Return [X, Y] of the center of cell containing provided text 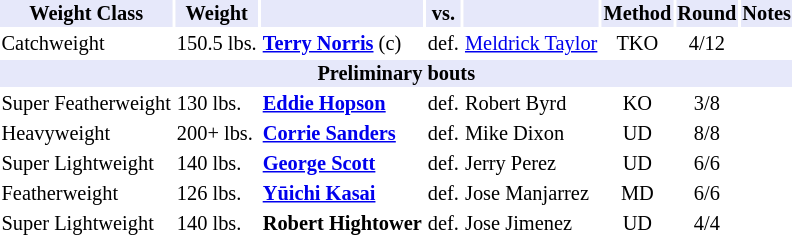
Terry Norris (c) [342, 44]
150.5 lbs. [216, 44]
140 lbs. [216, 164]
Jose Manjarrez [530, 194]
130 lbs. [216, 104]
Catchweight [86, 44]
Weight Class [86, 14]
KO [638, 104]
vs. [443, 14]
8/8 [707, 134]
Super Lightweight [86, 164]
MD [638, 194]
Eddie Hopson [342, 104]
Super Featherweight [86, 104]
Method [638, 14]
Heavyweight [86, 134]
Yūichi Kasai [342, 194]
126 lbs. [216, 194]
Featherweight [86, 194]
Corrie Sanders [342, 134]
Robert Byrd [530, 104]
Meldrick Taylor [530, 44]
3/8 [707, 104]
Jerry Perez [530, 164]
TKO [638, 44]
Round [707, 14]
Weight [216, 14]
George Scott [342, 164]
Mike Dixon [530, 134]
4/12 [707, 44]
200+ lbs. [216, 134]
